Identify which cell holds the provided text, then report its (X, Y) central coordinate. 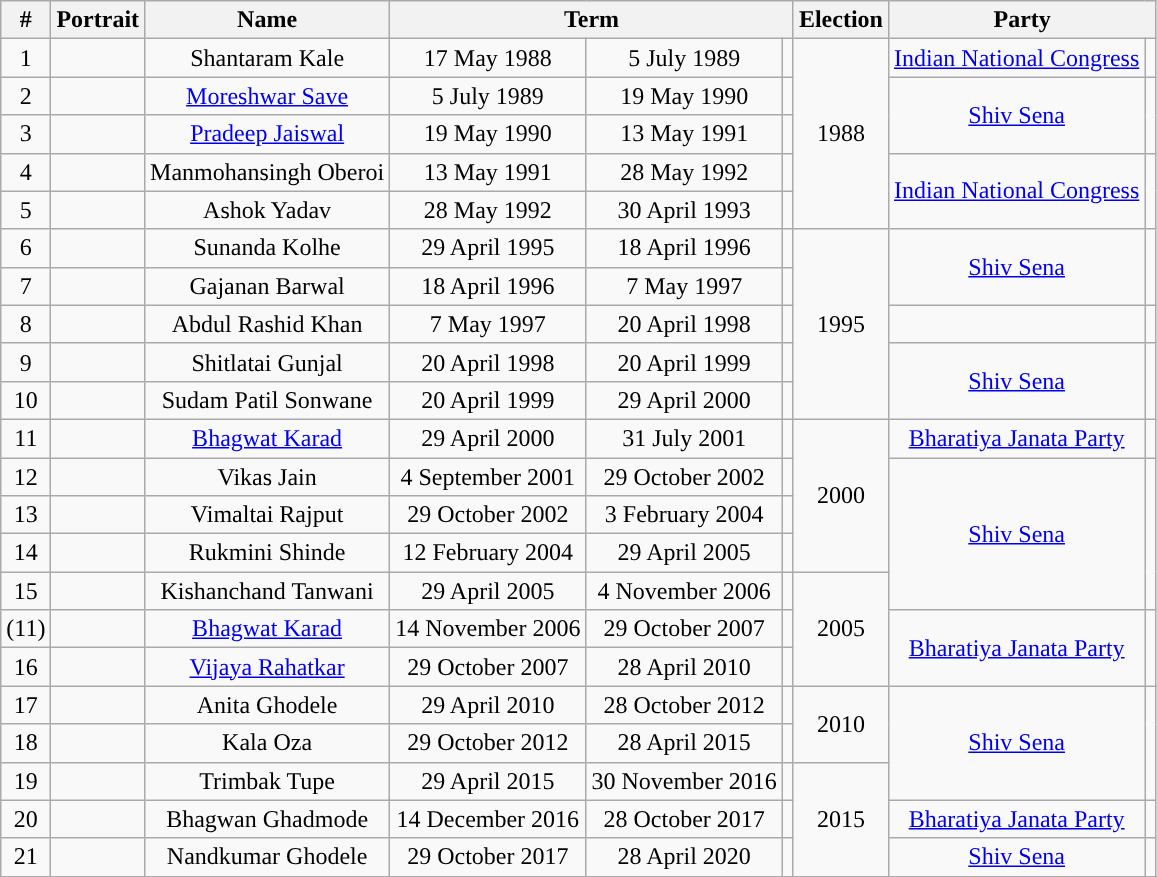
29 October 2012 (488, 743)
Election (840, 20)
4 November 2006 (684, 591)
29 April 2015 (488, 781)
20 (26, 819)
3 (26, 134)
Abdul Rashid Khan (268, 324)
Shitlatai Gunjal (268, 362)
Kala Oza (268, 743)
Anita Ghodele (268, 705)
14 December 2016 (488, 819)
30 April 1993 (684, 210)
# (26, 20)
1 (26, 58)
7 (26, 286)
28 October 2012 (684, 705)
Pradeep Jaiswal (268, 134)
Party (1022, 20)
1988 (840, 134)
Vikas Jain (268, 477)
Rukmini Shinde (268, 553)
Term (592, 20)
16 (26, 667)
Sunanda Kolhe (268, 248)
8 (26, 324)
2015 (840, 819)
19 (26, 781)
12 February 2004 (488, 553)
Gajanan Barwal (268, 286)
14 November 2006 (488, 629)
Trimbak Tupe (268, 781)
30 November 2016 (684, 781)
15 (26, 591)
28 April 2020 (684, 857)
3 February 2004 (684, 515)
13 (26, 515)
28 April 2015 (684, 743)
1995 (840, 324)
Manmohansingh Oberoi (268, 172)
4 September 2001 (488, 477)
18 (26, 743)
17 May 1988 (488, 58)
21 (26, 857)
28 October 2017 (684, 819)
Shantaram Kale (268, 58)
29 October 2017 (488, 857)
14 (26, 553)
Vimaltai Rajput (268, 515)
Nandkumar Ghodele (268, 857)
2005 (840, 629)
Ashok Yadav (268, 210)
28 April 2010 (684, 667)
Sudam Patil Sonwane (268, 400)
6 (26, 248)
29 April 2010 (488, 705)
Vijaya Rahatkar (268, 667)
29 April 1995 (488, 248)
31 July 2001 (684, 438)
17 (26, 705)
2000 (840, 495)
4 (26, 172)
2 (26, 96)
Bhagwan Ghadmode (268, 819)
11 (26, 438)
Name (268, 20)
2010 (840, 724)
Moreshwar Save (268, 96)
5 (26, 210)
9 (26, 362)
12 (26, 477)
10 (26, 400)
(11) (26, 629)
Kishanchand Tanwani (268, 591)
Portrait (98, 20)
